Search for the cell housing the specified text and yield its (x, y) center coordinate. 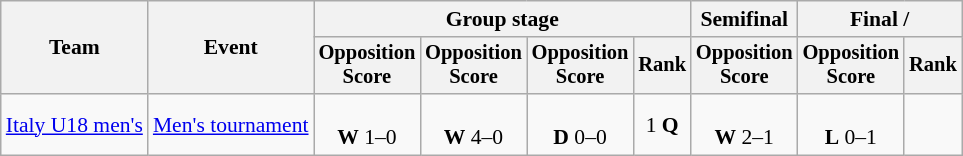
W 4–0 (474, 124)
Italy U18 men's (74, 124)
L 0–1 (852, 124)
Event (231, 48)
W 2–1 (744, 124)
Men's tournament (231, 124)
Final / (880, 19)
Semifinal (744, 19)
Team (74, 48)
W 1–0 (368, 124)
Group stage (502, 19)
1 Q (662, 124)
D 0–0 (580, 124)
